Search for the cell housing the specified text and yield its (x, y) center coordinate. 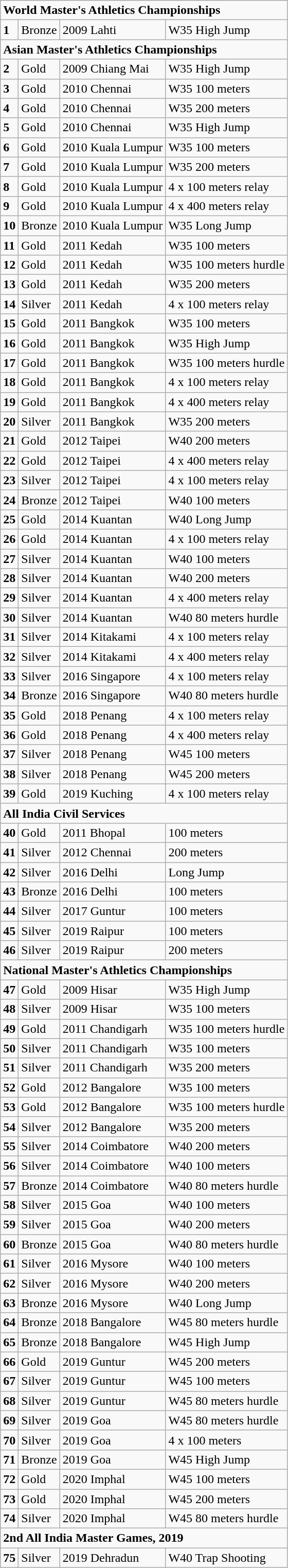
50 (9, 1048)
38 (9, 774)
44 (9, 911)
13 (9, 285)
37 (9, 754)
20 (9, 421)
45 (9, 931)
71 (9, 1459)
73 (9, 1499)
2012 Chennai (113, 852)
18 (9, 382)
47 (9, 990)
National Master's Athletics Championships (144, 970)
60 (9, 1244)
66 (9, 1362)
2017 Guntur (113, 911)
62 (9, 1283)
57 (9, 1185)
All India Civil Services (144, 813)
23 (9, 480)
Long Jump (226, 872)
42 (9, 872)
64 (9, 1323)
40 (9, 833)
55 (9, 1146)
16 (9, 343)
24 (9, 500)
33 (9, 676)
30 (9, 618)
70 (9, 1440)
75 (9, 1558)
17 (9, 363)
68 (9, 1401)
74 (9, 1519)
35 (9, 715)
63 (9, 1303)
58 (9, 1205)
2009 Chiang Mai (113, 69)
2011 Bhopal (113, 833)
6 (9, 147)
W35 Long Jump (226, 225)
72 (9, 1479)
31 (9, 637)
Asian Master's Athletics Championships (144, 49)
34 (9, 696)
19 (9, 402)
World Master's Athletics Championships (144, 10)
53 (9, 1107)
54 (9, 1126)
51 (9, 1068)
7 (9, 167)
W40 Trap Shooting (226, 1558)
2019 Kuching (113, 794)
39 (9, 794)
12 (9, 265)
9 (9, 206)
32 (9, 657)
2009 Lahti (113, 30)
1 (9, 30)
10 (9, 225)
4 (9, 108)
28 (9, 578)
49 (9, 1029)
29 (9, 598)
2nd All India Master Games, 2019 (144, 1538)
48 (9, 1009)
14 (9, 304)
36 (9, 735)
65 (9, 1342)
11 (9, 245)
15 (9, 324)
43 (9, 892)
56 (9, 1166)
22 (9, 461)
2019 Dehradun (113, 1558)
4 x 100 meters (226, 1440)
52 (9, 1087)
61 (9, 1264)
67 (9, 1381)
2 (9, 69)
21 (9, 441)
27 (9, 558)
5 (9, 128)
3 (9, 89)
25 (9, 519)
41 (9, 852)
8 (9, 186)
59 (9, 1225)
69 (9, 1420)
26 (9, 539)
46 (9, 950)
